Find where the given text appears and provide that cell's center as (x, y) coordinate. 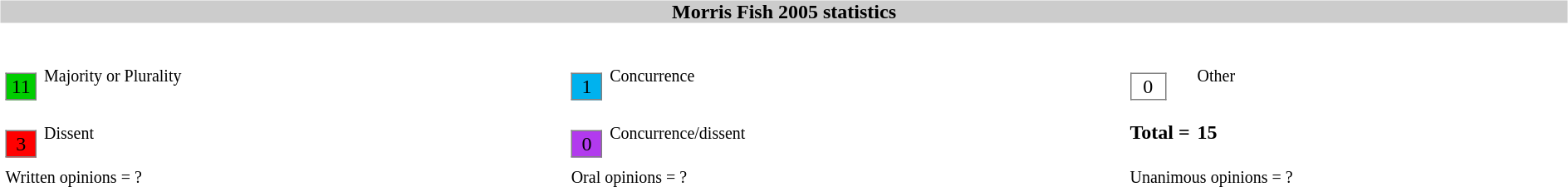
Concurrence (865, 76)
Dissent (304, 132)
15 (1380, 132)
Concurrence/dissent (865, 132)
Majority or Plurality (304, 76)
Total = (1159, 132)
Morris Fish 2005 statistics (784, 12)
Other (1380, 76)
